Detect which cell encompasses the target text, then output its (x, y) center coordinate. 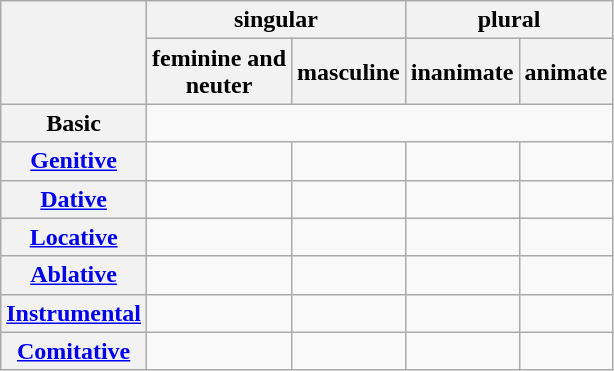
inanimate (462, 72)
masculine (349, 72)
Basic (74, 123)
Ablative (74, 275)
Dative (74, 199)
animate (566, 72)
Locative (74, 237)
feminine andneuter (218, 72)
Comitative (74, 351)
Instrumental (74, 313)
singular (276, 20)
Genitive (74, 161)
plural (508, 20)
